From the cell containing the given text, extract its center point as (x, y) coordinate. 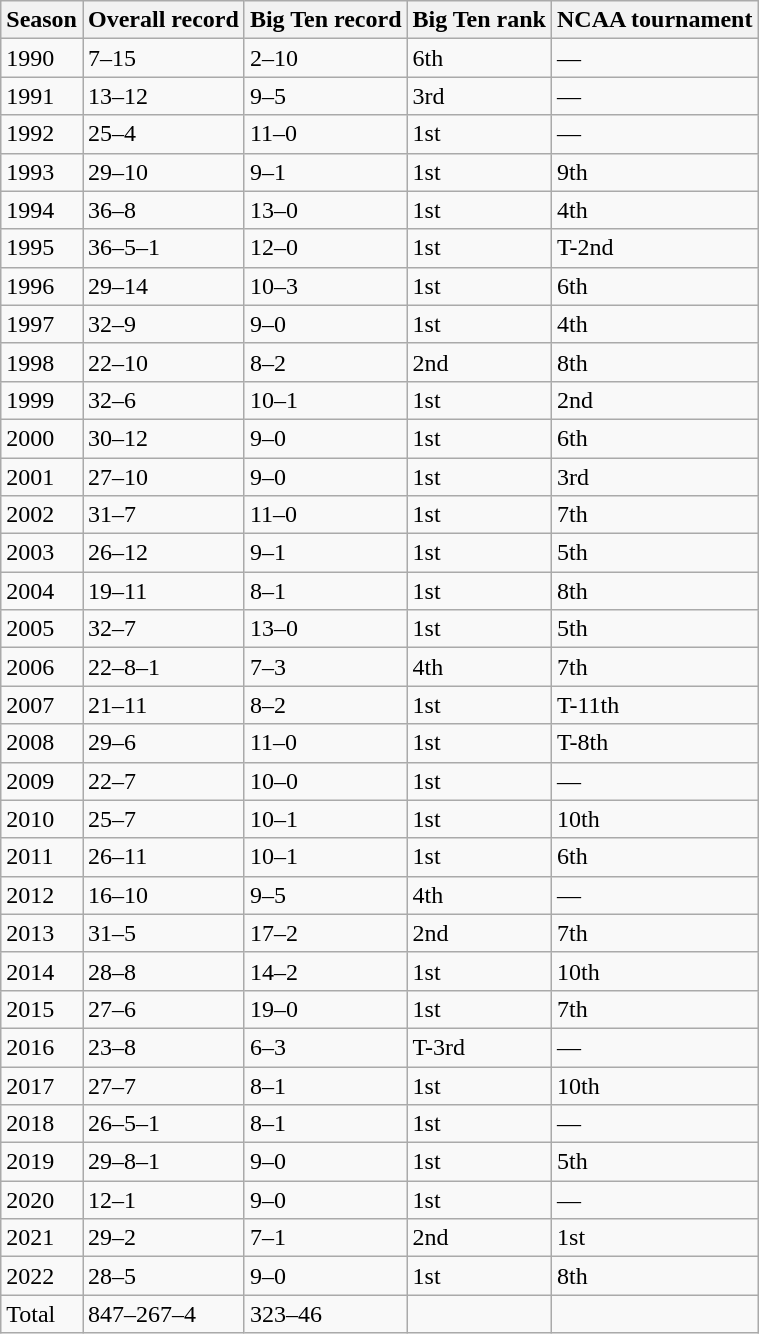
323–46 (326, 1314)
12–1 (163, 1200)
25–4 (163, 134)
Big Ten record (326, 20)
10–3 (326, 286)
29–6 (163, 743)
1996 (42, 286)
13–12 (163, 96)
2021 (42, 1238)
2012 (42, 895)
27–7 (163, 1085)
2010 (42, 819)
7–15 (163, 58)
31–5 (163, 933)
1998 (42, 362)
14–2 (326, 971)
T-2nd (655, 248)
36–5–1 (163, 248)
6–3 (326, 1047)
2019 (42, 1162)
28–8 (163, 971)
17–2 (326, 933)
22–8–1 (163, 667)
2009 (42, 781)
32–9 (163, 324)
T-3rd (479, 1047)
32–7 (163, 629)
1997 (42, 324)
2001 (42, 477)
2017 (42, 1085)
2007 (42, 705)
26–5–1 (163, 1124)
2014 (42, 971)
2005 (42, 629)
2000 (42, 438)
NCAA tournament (655, 20)
Season (42, 20)
27–10 (163, 477)
36–8 (163, 210)
28–5 (163, 1276)
30–12 (163, 438)
22–10 (163, 362)
25–7 (163, 819)
26–11 (163, 857)
T-8th (655, 743)
2020 (42, 1200)
19–0 (326, 1009)
2006 (42, 667)
21–11 (163, 705)
23–8 (163, 1047)
29–14 (163, 286)
2002 (42, 515)
29–8–1 (163, 1162)
1999 (42, 400)
T-11th (655, 705)
2016 (42, 1047)
31–7 (163, 515)
12–0 (326, 248)
2011 (42, 857)
9th (655, 172)
16–10 (163, 895)
7–1 (326, 1238)
29–10 (163, 172)
2018 (42, 1124)
29–2 (163, 1238)
1991 (42, 96)
2003 (42, 553)
32–6 (163, 400)
22–7 (163, 781)
Big Ten rank (479, 20)
Overall record (163, 20)
26–12 (163, 553)
2004 (42, 591)
1994 (42, 210)
1990 (42, 58)
27–6 (163, 1009)
7–3 (326, 667)
Total (42, 1314)
2008 (42, 743)
10–0 (326, 781)
2013 (42, 933)
2–10 (326, 58)
1992 (42, 134)
19–11 (163, 591)
2022 (42, 1276)
1995 (42, 248)
1993 (42, 172)
847–267–4 (163, 1314)
2015 (42, 1009)
